Return [x, y] of the center of cell containing provided text 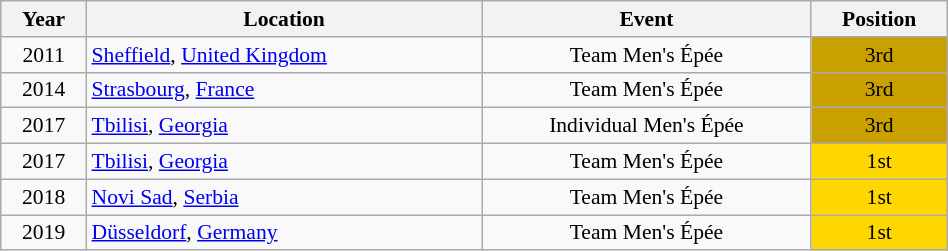
2018 [44, 197]
2014 [44, 90]
Düsseldorf, Germany [284, 233]
2019 [44, 233]
Event [647, 19]
Year [44, 19]
Individual Men's Épée [647, 126]
Sheffield, United Kingdom [284, 55]
Location [284, 19]
Novi Sad, Serbia [284, 197]
Strasbourg, France [284, 90]
Position [879, 19]
2011 [44, 55]
